For the text-containing cell, return its midpoint in (X, Y) coordinate format. 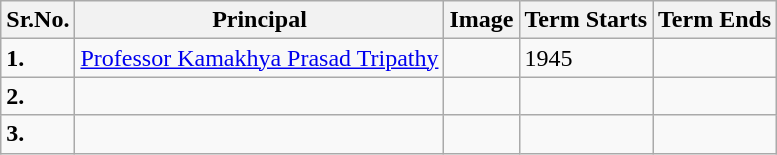
1. (38, 58)
Principal (260, 20)
Term Ends (715, 20)
1945 (586, 58)
Image (482, 20)
Term Starts (586, 20)
2. (38, 96)
Professor Kamakhya Prasad Tripathy (260, 58)
3. (38, 134)
Sr.No. (38, 20)
